Find where the given text appears and provide that cell's center as [x, y] coordinate. 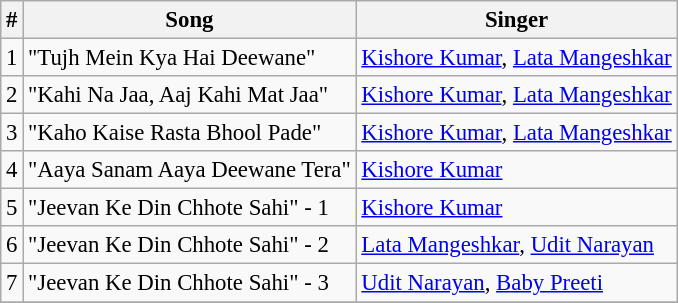
Singer [516, 20]
Song [190, 20]
5 [12, 208]
"Aaya Sanam Aaya Deewane Tera" [190, 170]
2 [12, 95]
Udit Narayan, Baby Preeti [516, 283]
"Jeevan Ke Din Chhote Sahi" - 1 [190, 208]
4 [12, 170]
1 [12, 58]
6 [12, 245]
7 [12, 283]
3 [12, 133]
"Jeevan Ke Din Chhote Sahi" - 3 [190, 283]
"Kahi Na Jaa, Aaj Kahi Mat Jaa" [190, 95]
"Jeevan Ke Din Chhote Sahi" - 2 [190, 245]
Lata Mangeshkar, Udit Narayan [516, 245]
"Kaho Kaise Rasta Bhool Pade" [190, 133]
# [12, 20]
"Tujh Mein Kya Hai Deewane" [190, 58]
